Return the (X, Y) coordinate for the center point of the cell that contains the specified text.  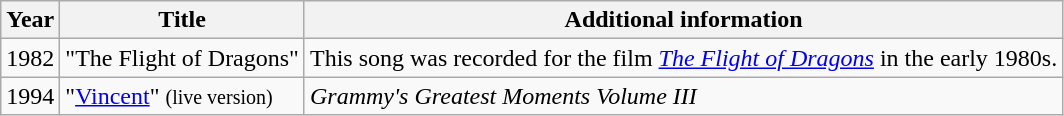
Year (30, 20)
"Vincent" (live version) (182, 96)
This song was recorded for the film The Flight of Dragons in the early 1980s. (683, 58)
Title (182, 20)
1982 (30, 58)
Grammy's Greatest Moments Volume III (683, 96)
"The Flight of Dragons" (182, 58)
1994 (30, 96)
Additional information (683, 20)
